Search for the cell housing the specified text and yield its [X, Y] center coordinate. 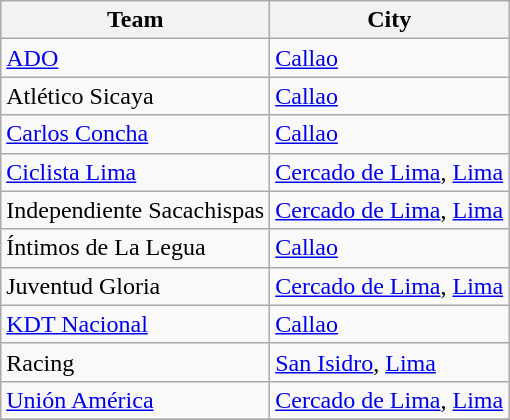
Unión América [136, 400]
Team [136, 20]
Racing [136, 362]
Ciclista Lima [136, 172]
City [390, 20]
Carlos Concha [136, 134]
KDT Nacional [136, 324]
ADO [136, 58]
Íntimos de La Legua [136, 248]
Juventud Gloria [136, 286]
San Isidro, Lima [390, 362]
Independiente Sacachispas [136, 210]
Atlético Sicaya [136, 96]
